Find where the given text appears and provide that cell's center as [X, Y] coordinate. 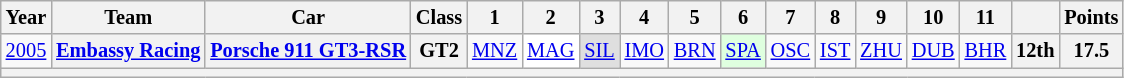
8 [835, 17]
BRN [695, 51]
5 [695, 17]
9 [881, 17]
2005 [26, 51]
IMO [644, 51]
ZHU [881, 51]
1 [494, 17]
Embassy Racing [128, 51]
Porsche 911 GT3-RSR [308, 51]
DUB [934, 51]
BHR [986, 51]
6 [742, 17]
OSC [790, 51]
4 [644, 17]
10 [934, 17]
SPA [742, 51]
SIL [599, 51]
Car [308, 17]
Points [1091, 17]
17.5 [1091, 51]
Class [439, 17]
12th [1035, 51]
MNZ [494, 51]
MAG [550, 51]
2 [550, 17]
11 [986, 17]
IST [835, 51]
Team [128, 17]
GT2 [439, 51]
Year [26, 17]
7 [790, 17]
3 [599, 17]
